Output the [x, y] coordinate of the center of the cell containing the given text.  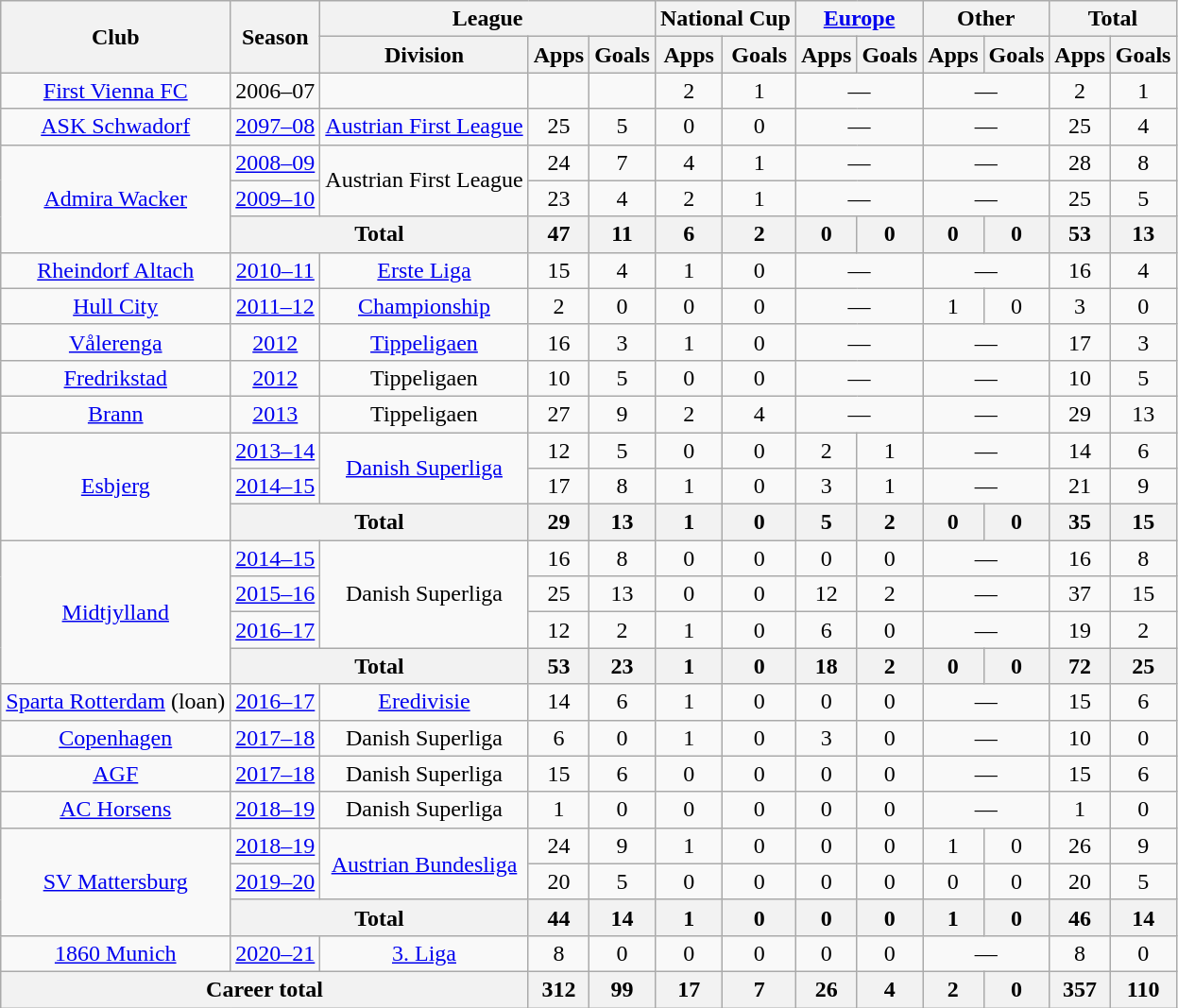
Erste Liga [424, 270]
Midtjylland [115, 612]
19 [1080, 630]
2006–07 [276, 91]
357 [1080, 989]
Eredivisie [424, 702]
Championship [424, 306]
2013 [276, 414]
1860 Munich [115, 953]
2011–12 [276, 306]
First Vienna FC [115, 91]
Austrian Bundesliga [424, 863]
Rheindorf Altach [115, 270]
46 [1080, 917]
Season [276, 37]
21 [1080, 487]
Copenhagen [115, 738]
11 [623, 234]
League [487, 19]
2020–21 [276, 953]
2010–11 [276, 270]
2015–16 [276, 594]
2008–09 [276, 162]
Hull City [115, 306]
Europe [859, 19]
3. Liga [424, 953]
2009–10 [276, 198]
110 [1143, 989]
Division [424, 55]
Fredrikstad [115, 378]
Career total [265, 989]
Club [115, 37]
AC Horsens [115, 810]
Esbjerg [115, 487]
National Cup [726, 19]
27 [558, 414]
SV Mattersburg [115, 881]
ASK Schwadorf [115, 127]
2013–14 [276, 451]
99 [623, 989]
18 [826, 666]
28 [1080, 162]
72 [1080, 666]
Brann [115, 414]
2097–08 [276, 127]
AGF [115, 774]
312 [558, 989]
Other [986, 19]
47 [558, 234]
Sparta Rotterdam (loan) [115, 702]
Vålerenga [115, 342]
35 [1080, 522]
2019–20 [276, 881]
44 [558, 917]
37 [1080, 594]
Admira Wacker [115, 198]
